Pinpoint the cell where the given text exists, returning its (x, y) midpoint coordinate. 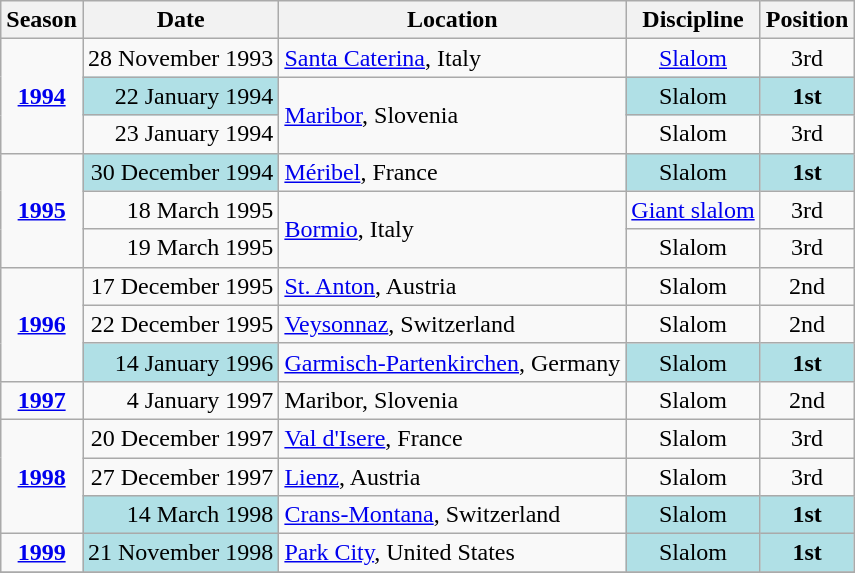
Veysonnaz, Switzerland (452, 324)
1996 (42, 324)
1998 (42, 476)
Position (807, 20)
4 January 1997 (180, 400)
28 November 1993 (180, 58)
Date (180, 20)
Val d'Isere, France (452, 438)
18 March 1995 (180, 210)
Bormio, Italy (452, 229)
St. Anton, Austria (452, 286)
14 January 1996 (180, 362)
27 December 1997 (180, 477)
Location (452, 20)
Santa Caterina, Italy (452, 58)
21 November 1998 (180, 553)
14 March 1998 (180, 515)
22 January 1994 (180, 96)
22 December 1995 (180, 324)
Season (42, 20)
Garmisch-Partenkirchen, Germany (452, 362)
Lienz, Austria (452, 477)
1999 (42, 553)
Park City, United States (452, 553)
Crans-Montana, Switzerland (452, 515)
23 January 1994 (180, 134)
19 March 1995 (180, 248)
Méribel, France (452, 172)
1994 (42, 96)
17 December 1995 (180, 286)
1995 (42, 210)
1997 (42, 400)
Giant slalom (693, 210)
20 December 1997 (180, 438)
Discipline (693, 20)
30 December 1994 (180, 172)
